Determine the [X, Y] coordinate at the center of the cell enclosing the given text.  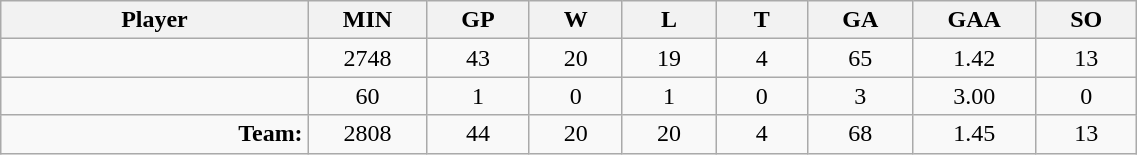
GP [478, 20]
W [576, 20]
GA [860, 20]
Player [154, 20]
68 [860, 134]
T [762, 20]
2808 [368, 134]
1.45 [974, 134]
GAA [974, 20]
44 [478, 134]
Team: [154, 134]
MIN [368, 20]
3 [860, 96]
1.42 [974, 58]
L [668, 20]
2748 [368, 58]
60 [368, 96]
3.00 [974, 96]
43 [478, 58]
SO [1086, 20]
19 [668, 58]
65 [860, 58]
